Return [X, Y] of the center of cell containing provided text 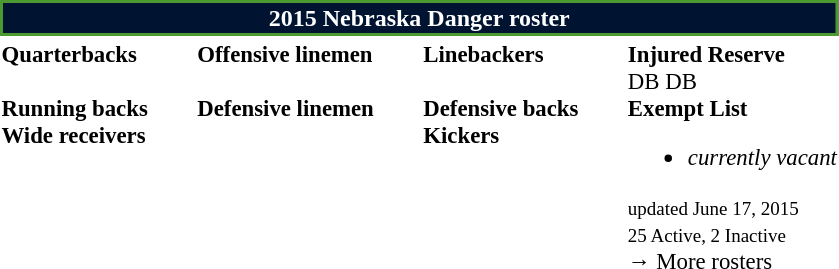
2015 Nebraska Danger roster [419, 18]
